Determine the [X, Y] coordinate at the center of the cell enclosing the given text.  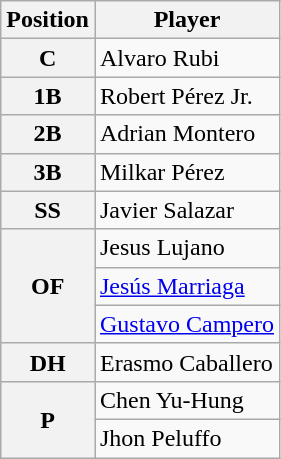
P [48, 419]
C [48, 58]
Chen Yu-Hung [186, 400]
3B [48, 172]
DH [48, 362]
OF [48, 286]
Javier Salazar [186, 210]
Robert Pérez Jr. [186, 96]
Jesus Lujano [186, 248]
Adrian Montero [186, 134]
Erasmo Caballero [186, 362]
Jesús Marriaga [186, 286]
Milkar Pérez [186, 172]
Player [186, 20]
1B [48, 96]
SS [48, 210]
Gustavo Campero [186, 324]
Position [48, 20]
Jhon Peluffo [186, 438]
2B [48, 134]
Alvaro Rubi [186, 58]
